Detect which cell encompasses the target text, then output its (x, y) center coordinate. 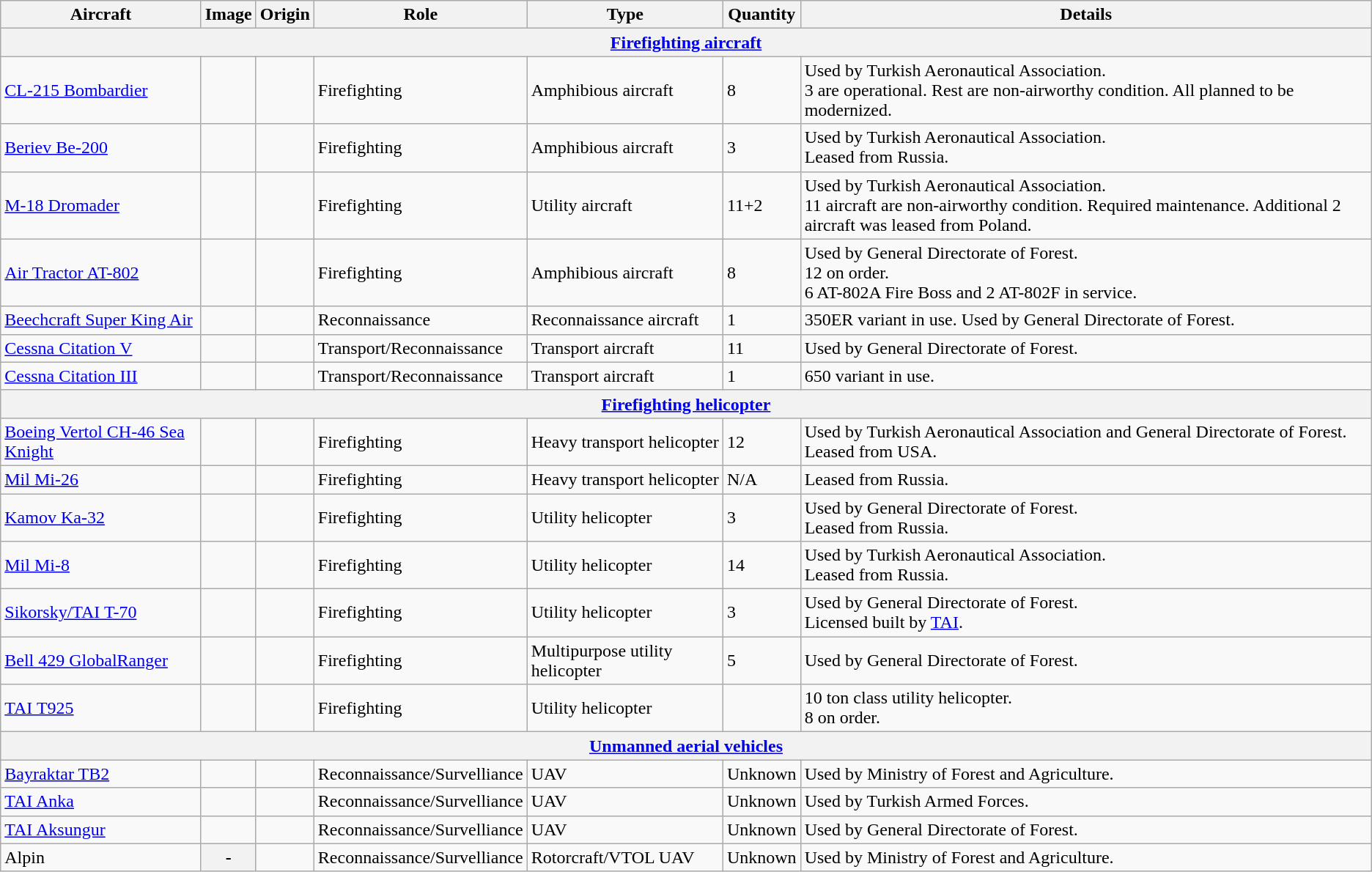
Used by General Directorate of Forest.12 on order.6 AT-802A Fire Boss and 2 AT-802F in service. (1086, 273)
Cessna Citation V (101, 348)
Beechcraft Super King Air (101, 320)
Reconnaissance aircraft (624, 320)
12 (761, 441)
Aircraft (101, 15)
Image (229, 15)
Boeing Vertol CH-46 Sea Knight (101, 441)
650 variant in use. (1086, 376)
TAI Aksungur (101, 829)
Air Tractor AT-802 (101, 273)
Alpin (101, 857)
11+2 (761, 205)
Firefighting aircraft (686, 43)
Firefighting helicopter (686, 404)
Sikorsky/TAI T-70 (101, 613)
Quantity (761, 15)
Used by Turkish Armed Forces. (1086, 802)
TAI Anka (101, 802)
Role (421, 15)
Bayraktar TB2 (101, 774)
N/A (761, 479)
14 (761, 566)
Used by General Directorate of Forest.Licensed built by TAI. (1086, 613)
TAI T925 (101, 708)
10 ton class utility helicopter.8 on order. (1086, 708)
CL-215 Bombardier (101, 90)
Mil Mi-8 (101, 566)
350ER variant in use. Used by General Directorate of Forest. (1086, 320)
5 (761, 661)
Used by Turkish Aeronautical Association.11 aircraft are non-airworthy condition. Required maintenance. Additional 2 aircraft was leased from Poland. (1086, 205)
Used by Turkish Aeronautical Association and General Directorate of Forest.Leased from USA. (1086, 441)
M-18 Dromader (101, 205)
Beriev Be-200 (101, 148)
Reconnaissance (421, 320)
Leased from Russia. (1086, 479)
Origin (284, 15)
Used by Turkish Aeronautical Association.3 are operational. Rest are non-airworthy condition. All planned to be modernized. (1086, 90)
Kamov Ka-32 (101, 517)
Unmanned aerial vehicles (686, 746)
Details (1086, 15)
Cessna Citation III (101, 376)
11 (761, 348)
Rotorcraft/VTOL UAV (624, 857)
Multipurpose utility helicopter (624, 661)
Used by General Directorate of Forest.Leased from Russia. (1086, 517)
Mil Mi-26 (101, 479)
Utility aircraft (624, 205)
- (229, 857)
Bell 429 GlobalRanger (101, 661)
Type (624, 15)
